Determine the [X, Y] coordinate at the center of the cell enclosing the given text.  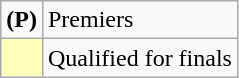
Premiers [140, 20]
Qualified for finals [140, 58]
(P) [22, 20]
